Provide the (x, y) coordinate of the cell's center where the given text is located.  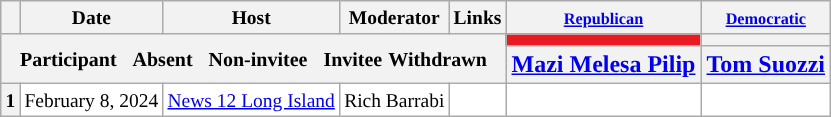
Participant Absent Non-invitee Invitee Withdrawn (254, 58)
News 12 Long Island (252, 100)
Rich Barrabi (394, 100)
Moderator (394, 18)
Democratic (766, 18)
1 (10, 100)
Host (252, 18)
Date (92, 18)
Tom Suozzi (766, 64)
Republican (604, 18)
February 8, 2024 (92, 100)
Links (478, 18)
Mazi Melesa Pilip (604, 64)
